For the text-containing cell, return its midpoint in [X, Y] coordinate format. 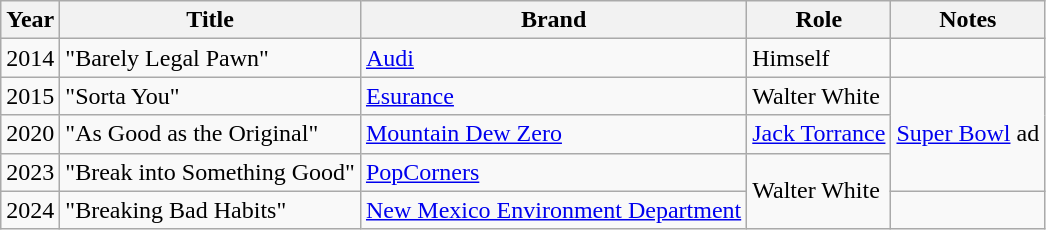
Role [819, 20]
PopCorners [553, 172]
"Sorta You" [210, 96]
Himself [819, 58]
Super Bowl ad [968, 134]
2014 [30, 58]
Title [210, 20]
2023 [30, 172]
"Breaking Bad Habits" [210, 210]
"As Good as the Original" [210, 134]
2020 [30, 134]
Year [30, 20]
2024 [30, 210]
Esurance [553, 96]
"Break into Something Good" [210, 172]
Brand [553, 20]
New Mexico Environment Department [553, 210]
Notes [968, 20]
2015 [30, 96]
Mountain Dew Zero [553, 134]
Jack Torrance [819, 134]
"Barely Legal Pawn" [210, 58]
Audi [553, 58]
